Return [X, Y] of the center of cell containing provided text 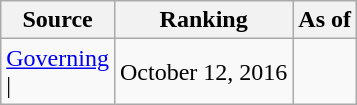
Ranking [203, 20]
As of [325, 20]
Source [58, 20]
October 12, 2016 [203, 72]
Governing| [58, 72]
